Return the (X, Y) coordinate for the center point of the cell that contains the specified text.  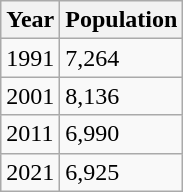
2011 (30, 134)
7,264 (122, 58)
Population (122, 20)
1991 (30, 58)
2021 (30, 172)
8,136 (122, 96)
6,990 (122, 134)
Year (30, 20)
6,925 (122, 172)
2001 (30, 96)
